Find where the given text appears and provide that cell's center as [X, Y] coordinate. 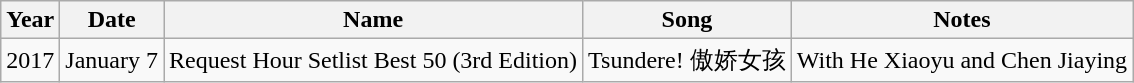
2017 [30, 60]
Song [688, 20]
Notes [962, 20]
Date [112, 20]
Tsundere! 傲娇女孩 [688, 60]
Year [30, 20]
Request Hour Setlist Best 50 (3rd Edition) [374, 60]
Name [374, 20]
With He Xiaoyu and Chen Jiaying [962, 60]
January 7 [112, 60]
